Find where the given text appears and provide that cell's center as [x, y] coordinate. 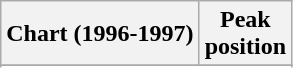
Peakposition [245, 34]
Chart (1996-1997) [100, 34]
